Scan for the cell matching the given text and deliver its [x, y] coordinate at center. 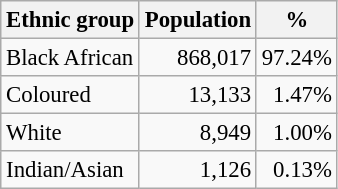
Population [198, 20]
1.47% [296, 95]
Black African [70, 58]
0.13% [296, 170]
8,949 [198, 133]
1.00% [296, 133]
% [296, 20]
Coloured [70, 95]
97.24% [296, 58]
Indian/Asian [70, 170]
13,133 [198, 95]
1,126 [198, 170]
868,017 [198, 58]
White [70, 133]
Ethnic group [70, 20]
